Capture the cell that displays the provided text and extract its [X, Y] central coordinate. 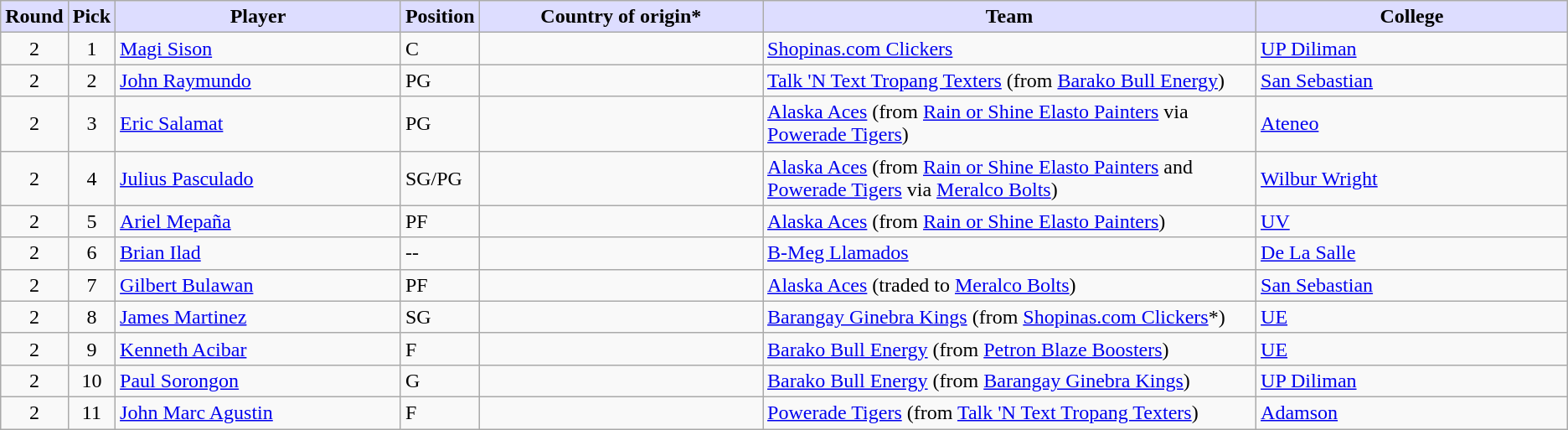
De La Salle [1412, 253]
UV [1412, 221]
Alaska Aces (from Rain or Shine Elasto Painters and Powerade Tigers via Meralco Bolts) [1010, 178]
Alaska Aces (traded to Meralco Bolts) [1010, 285]
Gilbert Bulawan [258, 285]
John Marc Agustin [258, 412]
11 [91, 412]
5 [91, 221]
Position [440, 17]
Barangay Ginebra Kings (from Shopinas.com Clickers*) [1010, 317]
Player [258, 17]
6 [91, 253]
3 [91, 124]
Alaska Aces (from Rain or Shine Elasto Painters) [1010, 221]
Wilbur Wright [1412, 178]
Team [1010, 17]
Barako Bull Energy (from Petron Blaze Boosters) [1010, 349]
8 [91, 317]
Paul Sorongon [258, 381]
-- [440, 253]
Round [34, 17]
1 [91, 49]
Julius Pasculado [258, 178]
Talk 'N Text Tropang Texters (from Barako Bull Energy) [1010, 80]
Country of origin* [621, 17]
B-Meg Llamados [1010, 253]
Magi Sison [258, 49]
Pick [91, 17]
Shopinas.com Clickers [1010, 49]
9 [91, 349]
7 [91, 285]
Ateneo [1412, 124]
4 [91, 178]
C [440, 49]
Barako Bull Energy (from Barangay Ginebra Kings) [1010, 381]
Adamson [1412, 412]
Eric Salamat [258, 124]
Brian Ilad [258, 253]
John Raymundo [258, 80]
10 [91, 381]
College [1412, 17]
Alaska Aces (from Rain or Shine Elasto Painters via Powerade Tigers) [1010, 124]
Kenneth Acibar [258, 349]
SG [440, 317]
James Martinez [258, 317]
G [440, 381]
Powerade Tigers (from Talk 'N Text Tropang Texters) [1010, 412]
SG/PG [440, 178]
Ariel Mepaña [258, 221]
